Scan for the cell matching the given text and deliver its [x, y] coordinate at center. 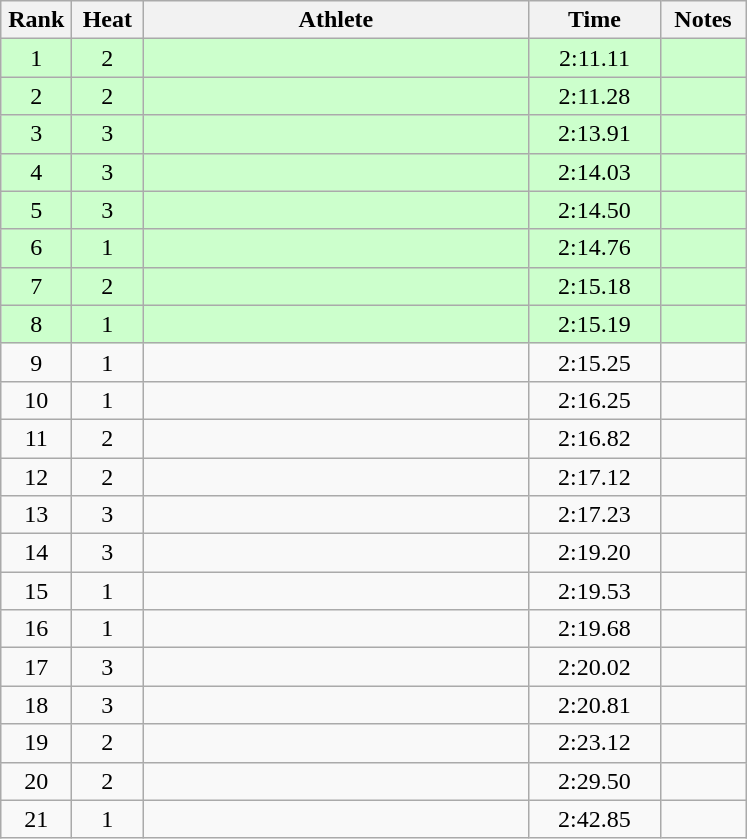
16 [36, 629]
21 [36, 819]
2:15.19 [594, 324]
2:14.76 [594, 248]
17 [36, 667]
2:17.23 [594, 515]
2:16.25 [594, 400]
10 [36, 400]
Notes [703, 20]
11 [36, 438]
Rank [36, 20]
2:11.28 [594, 96]
6 [36, 248]
2:14.03 [594, 172]
2:16.82 [594, 438]
2:19.53 [594, 591]
14 [36, 553]
20 [36, 781]
4 [36, 172]
2:15.25 [594, 362]
15 [36, 591]
Time [594, 20]
2:14.50 [594, 210]
2:20.81 [594, 705]
2:11.11 [594, 58]
2:19.20 [594, 553]
2:23.12 [594, 743]
13 [36, 515]
7 [36, 286]
19 [36, 743]
5 [36, 210]
2:19.68 [594, 629]
Athlete [336, 20]
2:20.02 [594, 667]
Heat [108, 20]
12 [36, 477]
18 [36, 705]
2:15.18 [594, 286]
8 [36, 324]
2:42.85 [594, 819]
2:17.12 [594, 477]
9 [36, 362]
2:13.91 [594, 134]
2:29.50 [594, 781]
